For the text-containing cell, return its midpoint in [x, y] coordinate format. 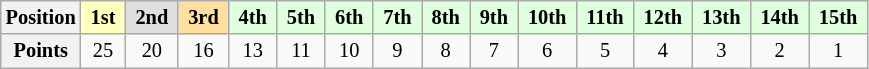
3 [721, 51]
6 [547, 51]
3rd [203, 17]
5th [301, 17]
8 [446, 51]
Points [41, 51]
1 [838, 51]
14th [779, 17]
9 [397, 51]
13th [721, 17]
5 [604, 51]
13 [253, 51]
10 [349, 51]
8th [446, 17]
16 [203, 51]
2nd [152, 17]
25 [104, 51]
4 [663, 51]
12th [663, 17]
11th [604, 17]
2 [779, 51]
9th [494, 17]
20 [152, 51]
1st [104, 17]
Position [41, 17]
6th [349, 17]
7 [494, 51]
10th [547, 17]
7th [397, 17]
11 [301, 51]
4th [253, 17]
15th [838, 17]
